Scan for the cell matching the given text and deliver its (x, y) coordinate at center. 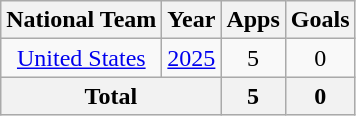
United States (82, 58)
Total (111, 96)
Goals (320, 20)
National Team (82, 20)
2025 (192, 58)
Apps (253, 20)
Year (192, 20)
